Output the (x, y) coordinate of the center of the cell containing the given text.  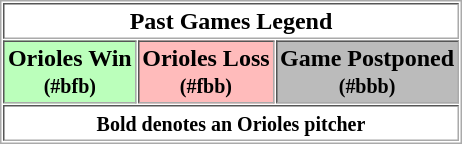
Past Games Legend (230, 21)
Bold denotes an Orioles pitcher (230, 123)
Orioles Loss (#fbb) (206, 72)
Game Postponed (#bbb) (368, 72)
Orioles Win (#bfb) (70, 72)
